Find where the given text appears and provide that cell's center as (X, Y) coordinate. 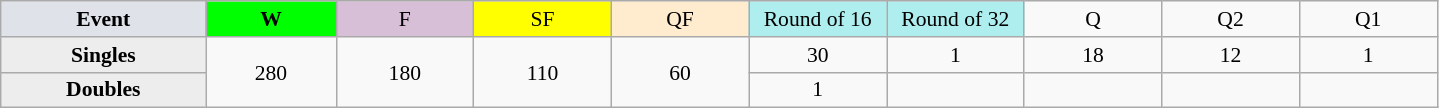
60 (680, 72)
Event (104, 19)
Round of 16 (818, 19)
Singles (104, 55)
30 (818, 55)
W (271, 19)
Q2 (1231, 19)
18 (1093, 55)
280 (271, 72)
SF (543, 19)
110 (543, 72)
Round of 32 (955, 19)
Q1 (1368, 19)
F (405, 19)
QF (680, 19)
12 (1231, 55)
Q (1093, 19)
180 (405, 72)
Doubles (104, 90)
